Detect which cell encompasses the target text, then output its [X, Y] center coordinate. 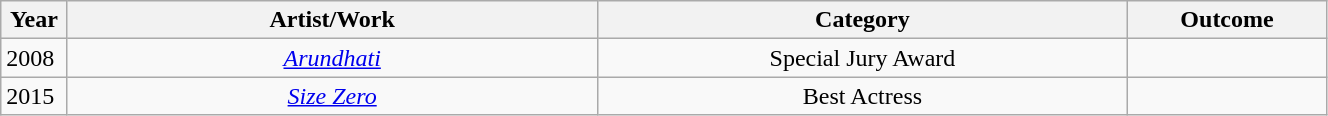
Arundhati [332, 58]
Outcome [1228, 20]
Category [862, 20]
Size Zero [332, 96]
2008 [34, 58]
Special Jury Award [862, 58]
Artist/Work [332, 20]
Best Actress [862, 96]
Year [34, 20]
2015 [34, 96]
